Extract the [X, Y] coordinate from the center of the cell holding the provided text.  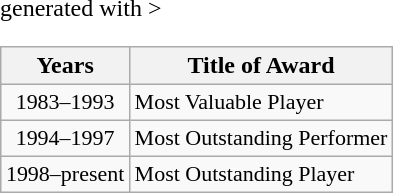
Most Valuable Player [260, 103]
1998–present [66, 174]
1983–1993 [66, 103]
Most Outstanding Performer [260, 139]
Most Outstanding Player [260, 174]
1994–1997 [66, 139]
Title of Award [260, 66]
Years [66, 66]
